Identify which cell holds the provided text, then report its (X, Y) central coordinate. 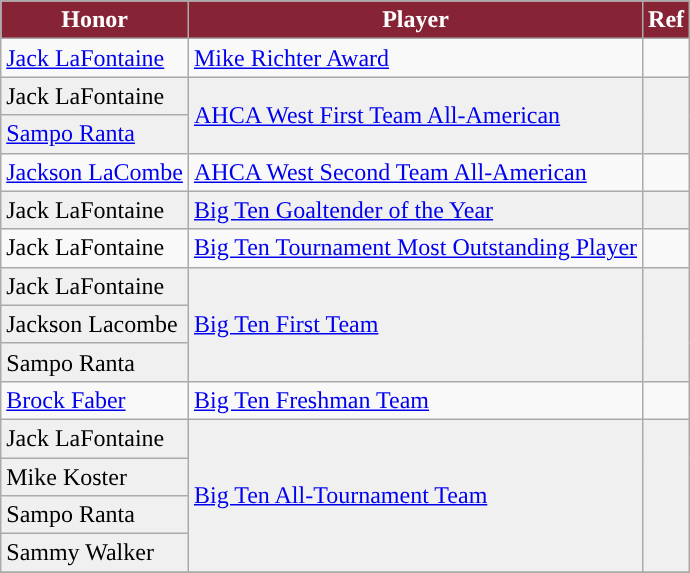
Jackson LaCombe (95, 172)
Sammy Walker (95, 553)
Honor (95, 20)
Big Ten Goaltender of the Year (415, 210)
Mike Koster (95, 477)
Big Ten All-Tournament Team (415, 495)
Player (415, 20)
AHCA West First Team All-American (415, 115)
Ref (666, 20)
Big Ten Tournament Most Outstanding Player (415, 248)
Brock Faber (95, 400)
Big Ten First Team (415, 324)
Big Ten Freshman Team (415, 400)
Mike Richter Award (415, 58)
AHCA West Second Team All-American (415, 172)
Jackson Lacombe (95, 324)
